Return (x, y) of the center of cell containing provided text 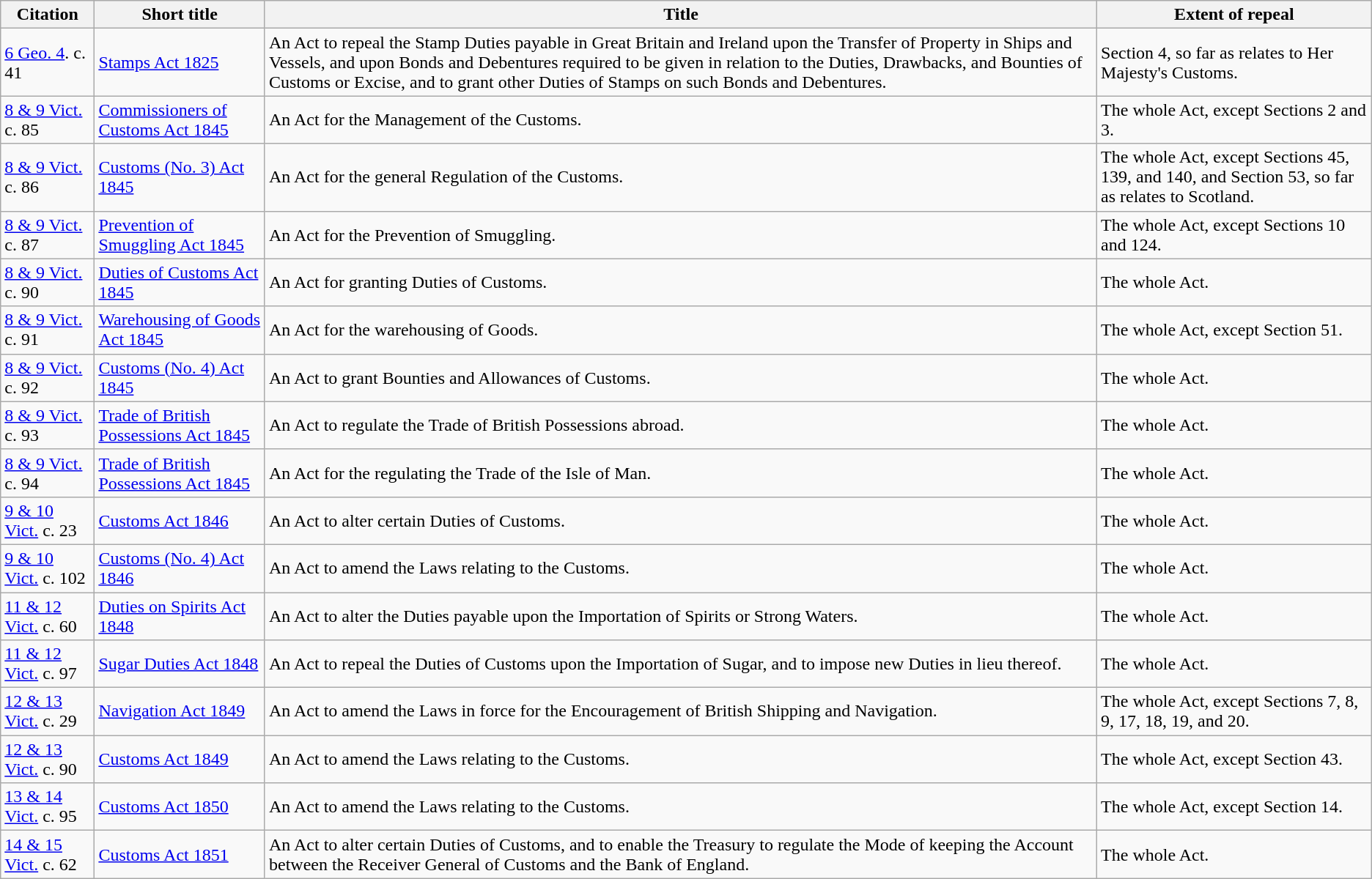
Prevention of Smuggling Act 1845 (180, 234)
9 & 10 Vict. c. 102 (48, 568)
8 & 9 Vict. c. 93 (48, 425)
Commissioners of Customs Act 1845 (180, 120)
Customs (No. 4) Act 1846 (180, 568)
The whole Act, except Section 43. (1234, 759)
An Act for the general Regulation of the Customs. (680, 177)
8 & 9 Vict. c. 87 (48, 234)
The whole Act, except Sections 45, 139, and 140, and Section 53, so far as relates to Scotland. (1234, 177)
The whole Act, except Section 14. (1234, 807)
An Act for granting Duties of Customs. (680, 283)
8 & 9 Vict. c. 85 (48, 120)
9 & 10 Vict. c. 23 (48, 520)
An Act to repeal the Duties of Customs upon the Importation of Sugar, and to impose new Duties in lieu thereof. (680, 664)
An Act for the warehousing of Goods. (680, 330)
11 & 12 Vict. c. 60 (48, 615)
An Act for the Management of the Customs. (680, 120)
An Act to alter certain Duties of Customs. (680, 520)
Extent of repeal (1234, 15)
Citation (48, 15)
14 & 15 Vict. c. 62 (48, 854)
8 & 9 Vict. c. 94 (48, 473)
An Act for the Prevention of Smuggling. (680, 234)
Customs Act 1849 (180, 759)
Duties on Spirits Act 1848 (180, 615)
Duties of Customs Act 1845 (180, 283)
13 & 14 Vict. c. 95 (48, 807)
An Act to amend the Laws in force for the Encouragement of British Shipping and Navigation. (680, 712)
The whole Act, except Sections 2 and 3. (1234, 120)
Title (680, 15)
8 & 9 Vict. c. 91 (48, 330)
An Act to grant Bounties and Allowances of Customs. (680, 378)
11 & 12 Vict. c. 97 (48, 664)
Customs (No. 4) Act 1845 (180, 378)
The whole Act, except Sections 10 and 124. (1234, 234)
Warehousing of Goods Act 1845 (180, 330)
The whole Act, except Section 51. (1234, 330)
Customs (No. 3) Act 1845 (180, 177)
Stamps Act 1825 (180, 62)
An Act for the regulating the Trade of the Isle of Man. (680, 473)
Navigation Act 1849 (180, 712)
12 & 13 Vict. c. 90 (48, 759)
Customs Act 1846 (180, 520)
12 & 13 Vict. c. 29 (48, 712)
Section 4, so far as relates to Her Majesty's Customs. (1234, 62)
8 & 9 Vict. c. 86 (48, 177)
An Act to regulate the Trade of British Possessions abroad. (680, 425)
Sugar Duties Act 1848 (180, 664)
Short title (180, 15)
An Act to alter the Duties payable upon the Importation of Spirits or Strong Waters. (680, 615)
Customs Act 1851 (180, 854)
The whole Act, except Sections 7, 8, 9, 17, 18, 19, and 20. (1234, 712)
8 & 9 Vict. c. 90 (48, 283)
Customs Act 1850 (180, 807)
8 & 9 Vict. c. 92 (48, 378)
6 Geo. 4. c. 41 (48, 62)
